Find where the given text appears and provide that cell's center as [x, y] coordinate. 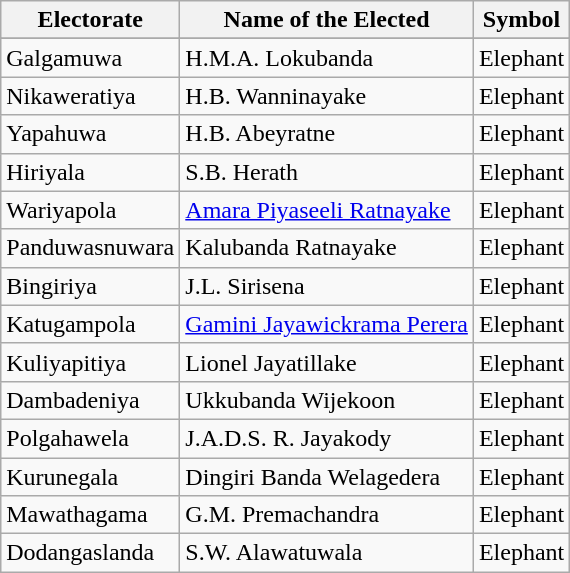
H.M.A. Lokubanda [327, 58]
S.B. Herath [327, 172]
Amara Piyaseeli Ratnayake [327, 210]
Name of the Elected [327, 20]
Polgahawela [90, 438]
G.M. Premachandra [327, 515]
H.B. Wanninayake [327, 96]
Symbol [521, 20]
Yapahuwa [90, 134]
Nikaweratiya [90, 96]
Panduwasnuwara [90, 248]
Dambadeniya [90, 400]
Electorate [90, 20]
H.B. Abeyratne [327, 134]
Hiriyala [90, 172]
Dodangaslanda [90, 553]
Kalubanda Ratnayake [327, 248]
J.A.D.S. R. Jayakody [327, 438]
Gamini Jayawickrama Perera [327, 324]
Katugampola [90, 324]
Kuliyapitiya [90, 362]
Dingiri Banda Welagedera [327, 477]
S.W. Alawatuwala [327, 553]
Wariyapola [90, 210]
Galgamuwa [90, 58]
Bingiriya [90, 286]
Mawathagama [90, 515]
Kurunegala [90, 477]
Ukkubanda Wijekoon [327, 400]
J.L. Sirisena [327, 286]
Lionel Jayatillake [327, 362]
